Identify which cell holds the provided text, then report its (X, Y) central coordinate. 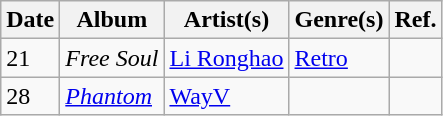
Genre(s) (339, 20)
Album (112, 20)
Retro (339, 58)
Artist(s) (226, 20)
Li Ronghao (226, 58)
Ref. (416, 20)
28 (30, 96)
Free Soul (112, 58)
WayV (226, 96)
21 (30, 58)
Date (30, 20)
Phantom (112, 96)
